Extract the [X, Y] coordinate from the center of the cell holding the provided text.  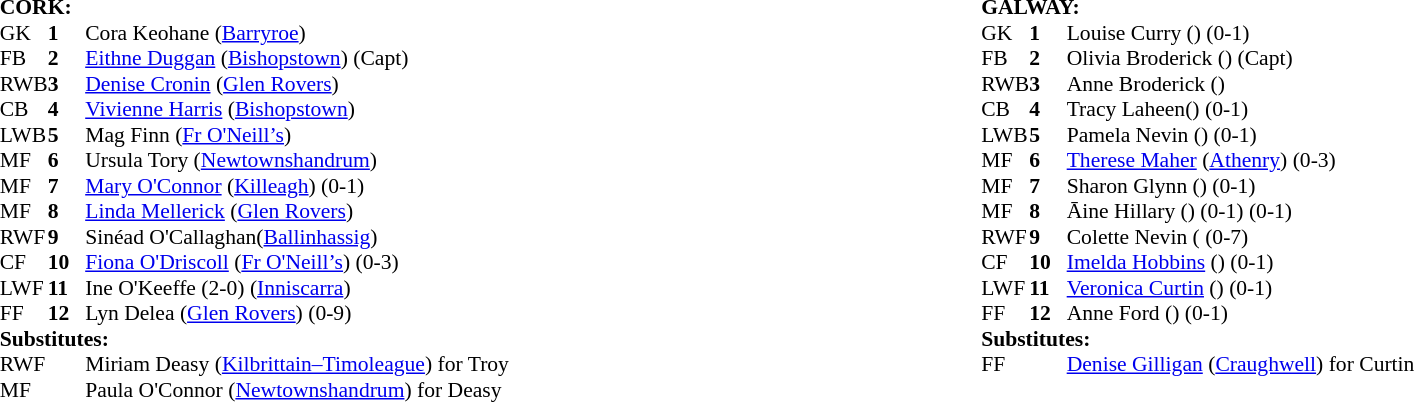
Ine O'Keeffe (2-0) (Inniscarra) [297, 288]
Vivienne Harris (Bishopstown) [297, 109]
Mary O'Connor (Killeagh) (0-1) [297, 186]
Eithne Duggan (Bishopstown) (Capt) [297, 59]
Linda Mellerick (Glen Rovers) [297, 211]
Fiona O'Driscoll (Fr O'Neill’s) (0-3) [297, 263]
Sinéad O'Callaghan(Ballinhassig) [297, 237]
Miriam Deasy (Kilbrittain–Timoleague) for Troy [297, 365]
Denise Cronin (Glen Rovers) [297, 84]
Lyn Delea (Glen Rovers) (0-9) [297, 313]
Mag Finn (Fr O'Neill’s) [297, 135]
Cora Keohane (Barryroe) [297, 33]
Ursula Tory (Newtownshandrum) [297, 161]
